Detect which cell encompasses the target text, then output its (X, Y) center coordinate. 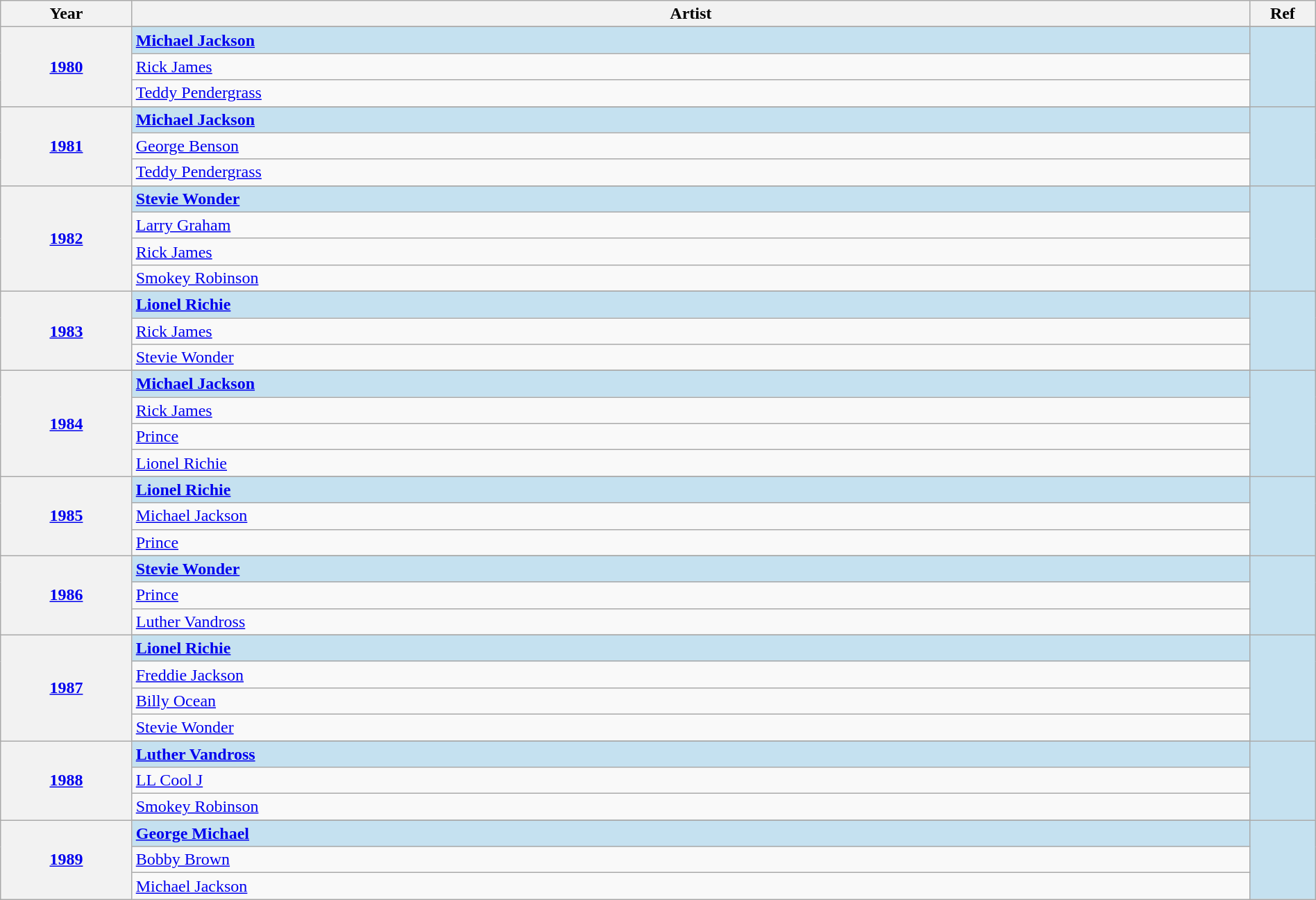
George Benson (691, 146)
1986 (67, 595)
1988 (67, 780)
Bobby Brown (691, 860)
George Michael (691, 833)
1982 (67, 238)
Billy Ocean (691, 701)
1981 (67, 146)
1987 (67, 687)
Larry Graham (691, 225)
1984 (67, 424)
Year (67, 14)
1980 (67, 67)
Freddie Jackson (691, 674)
Ref (1283, 14)
1989 (67, 860)
1983 (67, 331)
LL Cool J (691, 781)
Artist (691, 14)
1985 (67, 516)
